Determine the (X, Y) coordinate at the center of the cell enclosing the given text.  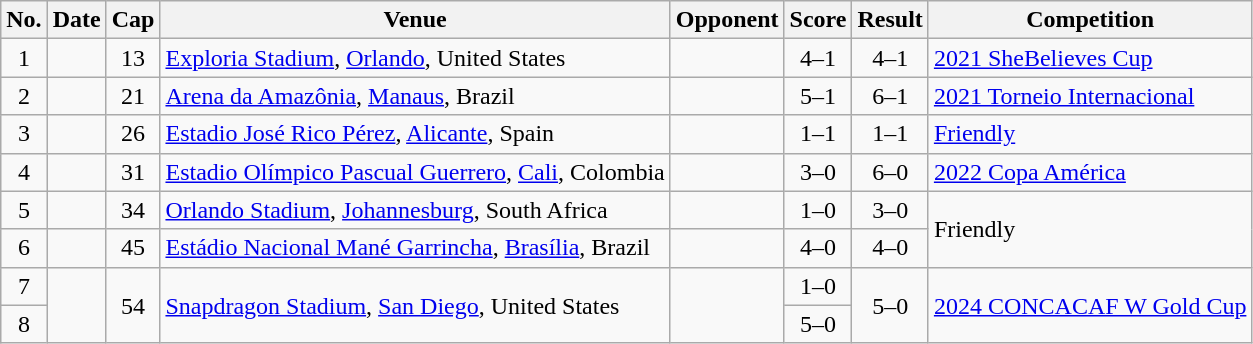
13 (133, 58)
Estadio Olímpico Pascual Guerrero, Cali, Colombia (415, 172)
7 (24, 286)
Cap (133, 20)
Arena da Amazônia, Manaus, Brazil (415, 96)
21 (133, 96)
2021 Torneio Internacional (1090, 96)
8 (24, 324)
54 (133, 305)
Orlando Stadium, Johannesburg, South Africa (415, 210)
2 (24, 96)
1 (24, 58)
5–1 (818, 96)
5 (24, 210)
Competition (1090, 20)
34 (133, 210)
Opponent (727, 20)
Estádio Nacional Mané Garrincha, Brasília, Brazil (415, 248)
Date (76, 20)
6–0 (890, 172)
31 (133, 172)
2024 CONCACAF W Gold Cup (1090, 305)
6–1 (890, 96)
2021 SheBelieves Cup (1090, 58)
Exploria Stadium, Orlando, United States (415, 58)
Score (818, 20)
Estadio José Rico Pérez, Alicante, Spain (415, 134)
3 (24, 134)
26 (133, 134)
No. (24, 20)
6 (24, 248)
2022 Copa América (1090, 172)
Snapdragon Stadium, San Diego, United States (415, 305)
Venue (415, 20)
45 (133, 248)
Result (890, 20)
4 (24, 172)
